Determine the (x, y) coordinate at the center of the cell enclosing the given text.  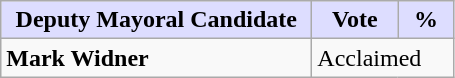
Deputy Mayoral Candidate (156, 20)
Mark Widner (156, 58)
Vote (355, 20)
% (426, 20)
Acclaimed (383, 58)
